Detect which cell encompasses the target text, then output its (X, Y) center coordinate. 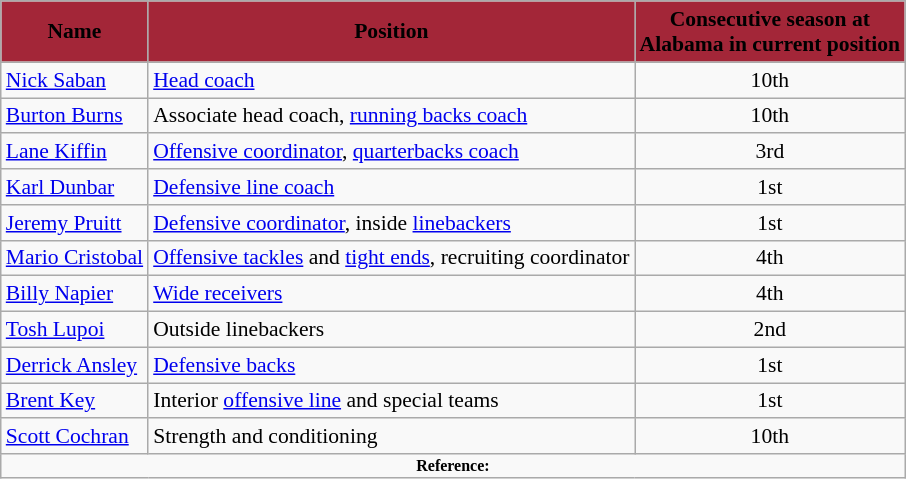
Mario Cristobal (74, 258)
Outside linebackers (391, 330)
Scott Cochran (74, 437)
Karl Dunbar (74, 187)
Lane Kiffin (74, 152)
Wide receivers (391, 294)
Consecutive season atAlabama in current position (770, 32)
Billy Napier (74, 294)
Defensive backs (391, 365)
Reference: (453, 466)
Name (74, 32)
Defensive coordinator, inside linebackers (391, 223)
Position (391, 32)
Brent Key (74, 401)
Interior offensive line and special teams (391, 401)
Offensive tackles and tight ends, recruiting coordinator (391, 258)
2nd (770, 330)
Offensive coordinator, quarterbacks coach (391, 152)
Burton Burns (74, 116)
Nick Saban (74, 80)
Tosh Lupoi (74, 330)
Jeremy Pruitt (74, 223)
Associate head coach, running backs coach (391, 116)
Defensive line coach (391, 187)
Derrick Ansley (74, 365)
3rd (770, 152)
Head coach (391, 80)
Strength and conditioning (391, 437)
